Locate the cell with the specified text and output its [X, Y] center coordinate. 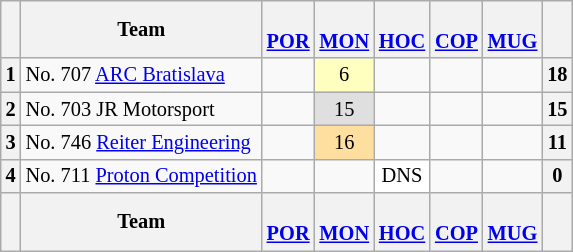
DNS [402, 176]
18 [557, 75]
No. 703 JR Motorsport [142, 109]
No. 707 ARC Bratislava [142, 75]
No. 746 Reiter Engineering [142, 142]
16 [344, 142]
6 [344, 75]
1 [11, 75]
4 [11, 176]
11 [557, 142]
3 [11, 142]
No. 711 Proton Competition [142, 176]
2 [11, 109]
0 [557, 176]
